Find where the given text appears and provide that cell's center as (X, Y) coordinate. 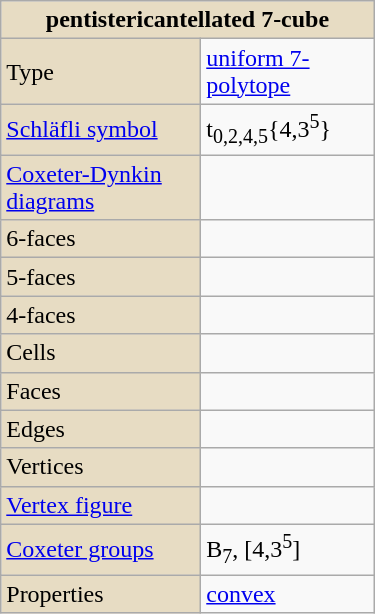
Faces (101, 391)
Cells (101, 353)
Properties (101, 594)
Vertex figure (101, 505)
pentistericantellated 7-cube (188, 20)
t0,2,4,5{4,35} (288, 130)
5-faces (101, 277)
Edges (101, 429)
4-faces (101, 315)
B7, [4,35] (288, 550)
Coxeter-Dynkin diagrams (101, 188)
uniform 7-polytope (288, 72)
Schläfli symbol (101, 130)
Coxeter groups (101, 550)
Type (101, 72)
convex (288, 594)
6-faces (101, 239)
Vertices (101, 467)
